Capture the cell that displays the provided text and extract its [x, y] central coordinate. 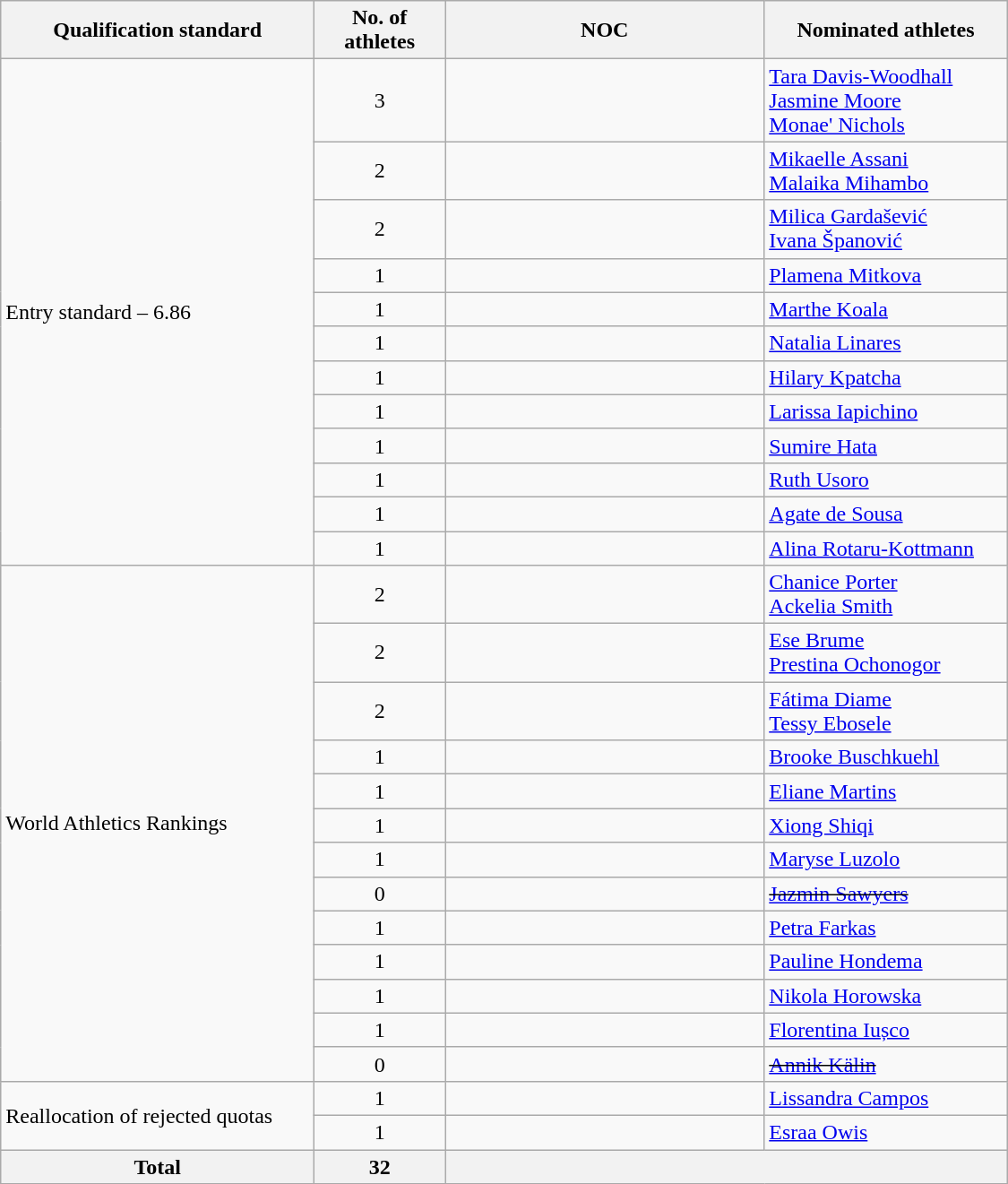
Eliane Martins [885, 791]
Marthe Koala [885, 309]
Agate de Sousa [885, 514]
Brooke Buschkuehl [885, 757]
No. of athletes [380, 30]
Nominated athletes [885, 30]
Nikola Horowska [885, 996]
Petra Farkas [885, 928]
Natalia Linares [885, 343]
Sumire Hata [885, 445]
Lissandra Campos [885, 1098]
World Athletics Rankings [158, 824]
Reallocation of rejected quotas [158, 1115]
Maryse Luzolo [885, 860]
Ruth Usoro [885, 480]
Pauline Hondema [885, 962]
Total [158, 1166]
3 [380, 100]
Fátima DiameTessy Ebosele [885, 712]
Plamena Mitkova [885, 275]
Tara Davis-WoodhallJasmine MooreMonae' Nichols [885, 100]
Ese BrumePrestina Ochonogor [885, 652]
Alina Rotaru-Kottmann [885, 548]
Mikaelle AssaniMalaika Mihambo [885, 170]
Jazmin Sawyers [885, 894]
Entry standard – 6.86 [158, 312]
Qualification standard [158, 30]
Hilary Kpatcha [885, 377]
Chanice PorterAckelia Smith [885, 595]
Florentina Iușco [885, 1030]
32 [380, 1166]
Xiong Shiqi [885, 825]
Annik Kälin [885, 1064]
Larissa Iapichino [885, 411]
Milica GardaševićIvana Španović [885, 229]
NOC [605, 30]
Esraa Owis [885, 1132]
